Determine the (x, y) coordinate at the center of the cell enclosing the given text.  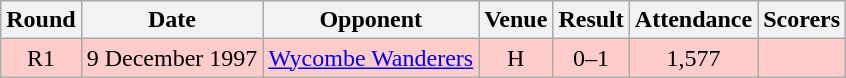
Wycombe Wanderers (371, 58)
Opponent (371, 20)
R1 (41, 58)
1,577 (693, 58)
Result (591, 20)
Date (172, 20)
9 December 1997 (172, 58)
0–1 (591, 58)
H (516, 58)
Scorers (802, 20)
Attendance (693, 20)
Venue (516, 20)
Round (41, 20)
